Search for the cell housing the specified text and yield its (x, y) center coordinate. 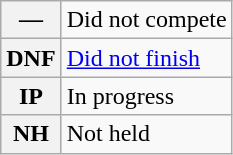
In progress (146, 96)
— (31, 20)
Did not compete (146, 20)
Not held (146, 134)
NH (31, 134)
DNF (31, 58)
Did not finish (146, 58)
IP (31, 96)
